Scan for the cell matching the given text and deliver its [X, Y] coordinate at center. 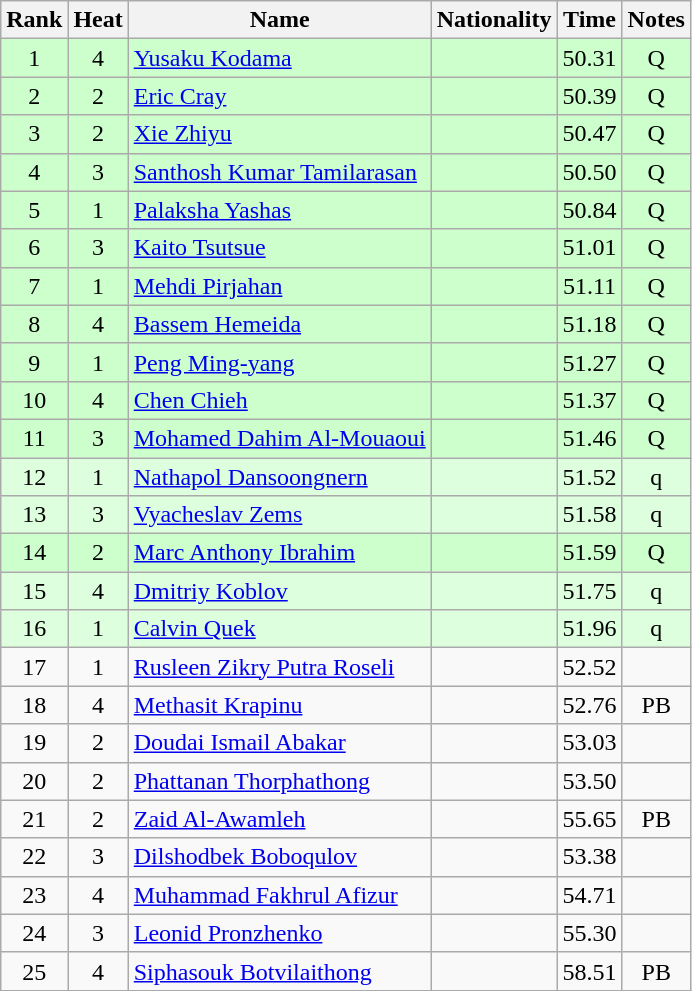
22 [34, 857]
50.31 [590, 58]
58.51 [590, 971]
Time [590, 20]
55.65 [590, 819]
Vyacheslav Zems [280, 515]
15 [34, 591]
Rusleen Zikry Putra Roseli [280, 667]
Notes [656, 20]
Santhosh Kumar Tamilarasan [280, 172]
52.76 [590, 705]
53.38 [590, 857]
11 [34, 438]
17 [34, 667]
50.50 [590, 172]
21 [34, 819]
Name [280, 20]
Palaksha Yashas [280, 210]
7 [34, 286]
Chen Chieh [280, 400]
51.11 [590, 286]
9 [34, 362]
51.96 [590, 629]
55.30 [590, 933]
Rank [34, 20]
51.58 [590, 515]
Bassem Hemeida [280, 324]
53.03 [590, 743]
51.18 [590, 324]
Dilshodbek Boboqulov [280, 857]
51.59 [590, 553]
51.52 [590, 477]
13 [34, 515]
Zaid Al-Awamleh [280, 819]
Mehdi Pirjahan [280, 286]
Marc Anthony Ibrahim [280, 553]
Doudai Ismail Abakar [280, 743]
50.47 [590, 134]
Muhammad Fakhrul Afizur [280, 895]
50.84 [590, 210]
24 [34, 933]
Methasit Krapinu [280, 705]
Dmitriy Koblov [280, 591]
10 [34, 400]
5 [34, 210]
Nationality [494, 20]
18 [34, 705]
54.71 [590, 895]
20 [34, 781]
Peng Ming-yang [280, 362]
23 [34, 895]
Heat [98, 20]
Eric Cray [280, 96]
Calvin Quek [280, 629]
8 [34, 324]
16 [34, 629]
51.75 [590, 591]
51.46 [590, 438]
Yusaku Kodama [280, 58]
Xie Zhiyu [280, 134]
14 [34, 553]
Kaito Tsutsue [280, 248]
Mohamed Dahim Al-Mouaoui [280, 438]
Nathapol Dansoongnern [280, 477]
Phattanan Thorphathong [280, 781]
51.37 [590, 400]
53.50 [590, 781]
50.39 [590, 96]
51.01 [590, 248]
6 [34, 248]
25 [34, 971]
12 [34, 477]
19 [34, 743]
51.27 [590, 362]
52.52 [590, 667]
Siphasouk Botvilaithong [280, 971]
Leonid Pronzhenko [280, 933]
